Output the [X, Y] coordinate of the center of the cell containing the given text.  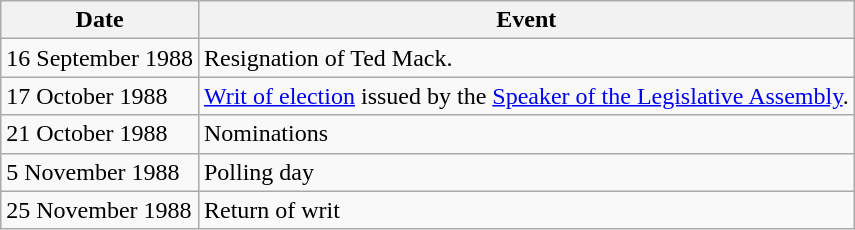
Writ of election issued by the Speaker of the Legislative Assembly. [526, 96]
17 October 1988 [100, 96]
16 September 1988 [100, 58]
5 November 1988 [100, 172]
Resignation of Ted Mack. [526, 58]
Nominations [526, 134]
Event [526, 20]
Polling day [526, 172]
Return of writ [526, 210]
21 October 1988 [100, 134]
25 November 1988 [100, 210]
Date [100, 20]
